From the cell containing the given text, extract its center point as (x, y) coordinate. 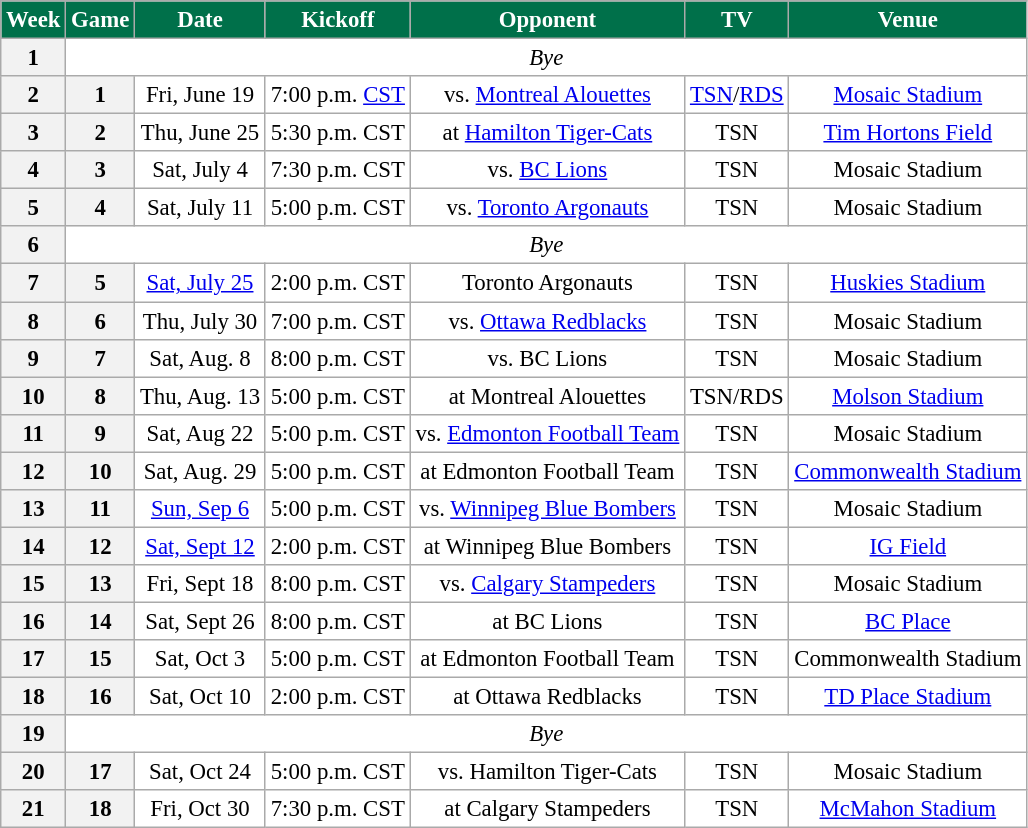
Fri, Oct 30 (200, 809)
Sat, Oct 10 (200, 697)
Date (200, 20)
TD Place Stadium (908, 697)
at Winnipeg Blue Bombers (547, 546)
Thu, June 25 (200, 133)
Sat, July 4 (200, 170)
Game (100, 20)
Thu, July 30 (200, 321)
Kickoff (338, 20)
Fri, Sept 18 (200, 584)
Sat, Sept 12 (200, 546)
Sat, Sept 26 (200, 621)
vs. Ottawa Redblacks (547, 321)
at Calgary Stampeders (547, 809)
vs. Montreal Alouettes (547, 95)
19 (34, 734)
Venue (908, 20)
21 (34, 809)
Sat, Aug. 29 (200, 471)
McMahon Stadium (908, 809)
Sat, Aug 22 (200, 433)
Tim Hortons Field (908, 133)
vs. Hamilton Tiger-Cats (547, 772)
Week (34, 20)
BC Place (908, 621)
vs. Calgary Stampeders (547, 584)
Fri, June 19 (200, 95)
Sat, Oct 24 (200, 772)
at BC Lions (547, 621)
5:30 p.m. CST (338, 133)
Sat, Aug. 8 (200, 358)
Sat, July 25 (200, 283)
Huskies Stadium (908, 283)
at Ottawa Redblacks (547, 697)
IG Field (908, 546)
vs. Edmonton Football Team (547, 433)
Opponent (547, 20)
Sat, Oct 3 (200, 659)
vs. Winnipeg Blue Bombers (547, 509)
vs. Toronto Argonauts (547, 208)
20 (34, 772)
at Montreal Alouettes (547, 396)
Sun, Sep 6 (200, 509)
Toronto Argonauts (547, 283)
Molson Stadium (908, 396)
TV (737, 20)
at Hamilton Tiger-Cats (547, 133)
Sat, July 11 (200, 208)
Thu, Aug. 13 (200, 396)
